Pinpoint the cell where the given text exists, returning its (X, Y) midpoint coordinate. 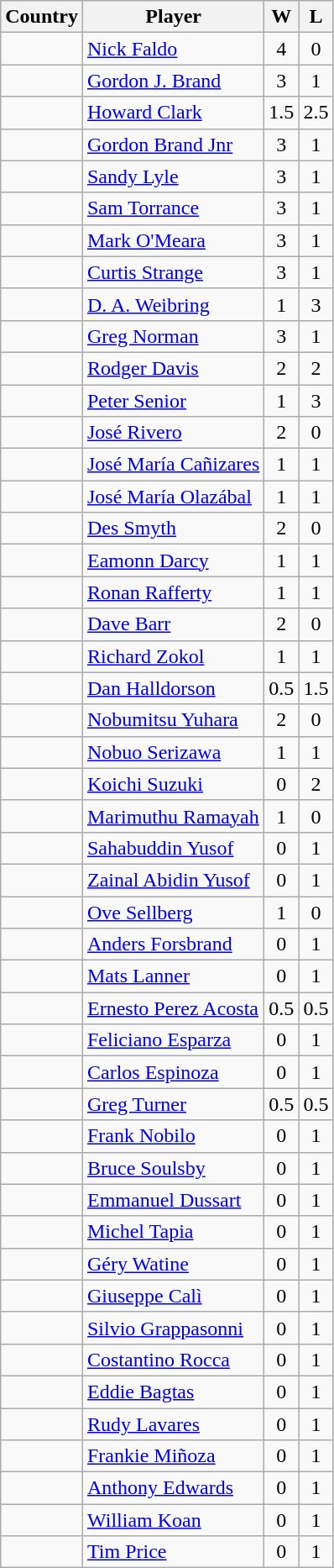
Zainal Abidin Yusof (173, 880)
Mark O'Meara (173, 240)
2.5 (316, 113)
Ove Sellberg (173, 912)
José Rivero (173, 433)
Eamonn Darcy (173, 560)
Ernesto Perez Acosta (173, 1008)
Nobuo Serizawa (173, 752)
D. A. Weibring (173, 304)
Silvio Grappasonni (173, 1328)
José María Cañizares (173, 465)
Nobumitsu Yuhara (173, 720)
Tim Price (173, 1552)
José María Olazábal (173, 497)
Peter Senior (173, 401)
Emmanuel Dussart (173, 1200)
Bruce Soulsby (173, 1168)
Gordon J. Brand (173, 81)
Gordon Brand Jnr (173, 145)
Frank Nobilo (173, 1136)
Marimuthu Ramayah (173, 816)
Rudy Lavares (173, 1424)
Country (42, 17)
Sahabuddin Yusof (173, 848)
Richard Zokol (173, 656)
Nick Faldo (173, 49)
Sam Torrance (173, 208)
Greg Turner (173, 1104)
W (282, 17)
Player (173, 17)
Howard Clark (173, 113)
Curtis Strange (173, 272)
L (316, 17)
Anthony Edwards (173, 1488)
Rodger Davis (173, 368)
Mats Lanner (173, 976)
Dave Barr (173, 624)
Michel Tapia (173, 1232)
Eddie Bagtas (173, 1392)
Greg Norman (173, 336)
Koichi Suzuki (173, 784)
Géry Watine (173, 1264)
4 (282, 49)
Costantino Rocca (173, 1360)
Des Smyth (173, 529)
Ronan Rafferty (173, 592)
Dan Halldorson (173, 688)
Giuseppe Calì (173, 1296)
Feliciano Esparza (173, 1040)
William Koan (173, 1520)
Anders Forsbrand (173, 944)
Sandy Lyle (173, 176)
Frankie Miñoza (173, 1456)
Carlos Espinoza (173, 1072)
